Locate the cell with the specified text and output its (x, y) center coordinate. 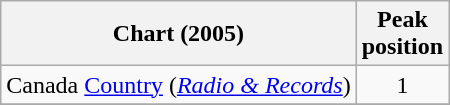
1 (402, 85)
Chart (2005) (178, 34)
Canada Country (Radio & Records) (178, 85)
Peakposition (402, 34)
